Identify which cell holds the provided text, then report its [x, y] central coordinate. 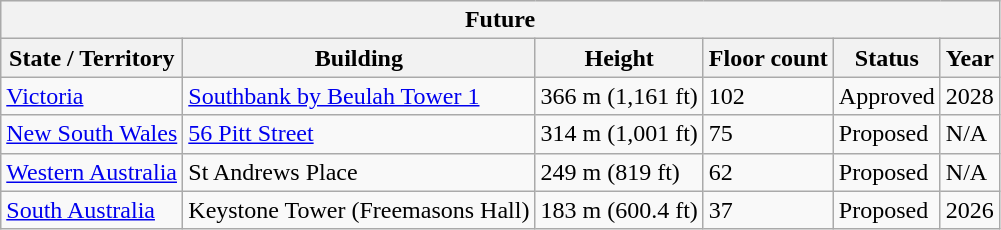
Western Australia [92, 172]
Approved [886, 96]
249 m (819 ft) [619, 172]
State / Territory [92, 58]
South Australia [92, 210]
2026 [970, 210]
314 m (1,001 ft) [619, 134]
Building [359, 58]
2028 [970, 96]
Year [970, 58]
102 [768, 96]
62 [768, 172]
Victoria [92, 96]
Floor count [768, 58]
366 m (1,161 ft) [619, 96]
St Andrews Place [359, 172]
75 [768, 134]
Southbank by Beulah Tower 1 [359, 96]
183 m (600.4 ft) [619, 210]
37 [768, 210]
Status [886, 58]
Height [619, 58]
New South Wales [92, 134]
56 Pitt Street [359, 134]
Keystone Tower (Freemasons Hall) [359, 210]
Future [500, 20]
